Capture the cell that displays the provided text and extract its [X, Y] central coordinate. 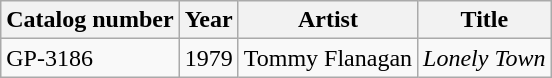
GP-3186 [90, 58]
Lonely Town [485, 58]
1979 [208, 58]
Catalog number [90, 20]
Tommy Flanagan [328, 58]
Artist [328, 20]
Year [208, 20]
Title [485, 20]
